Pinpoint the cell where the given text exists, returning its (X, Y) midpoint coordinate. 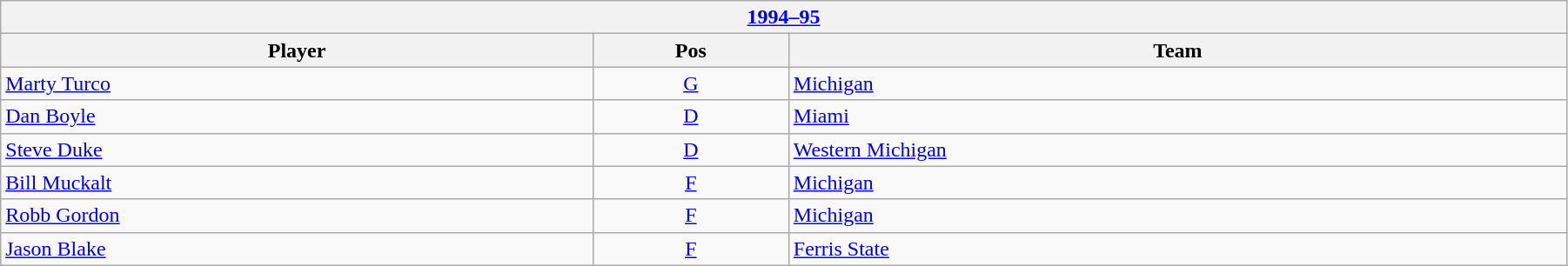
Steve Duke (298, 150)
Ferris State (1177, 249)
Player (298, 50)
G (691, 83)
Team (1177, 50)
Jason Blake (298, 249)
Miami (1177, 116)
Bill Muckalt (298, 183)
Robb Gordon (298, 216)
Marty Turco (298, 83)
Dan Boyle (298, 116)
Pos (691, 50)
1994–95 (784, 17)
Western Michigan (1177, 150)
